From the cell containing the given text, extract its center point as (X, Y) coordinate. 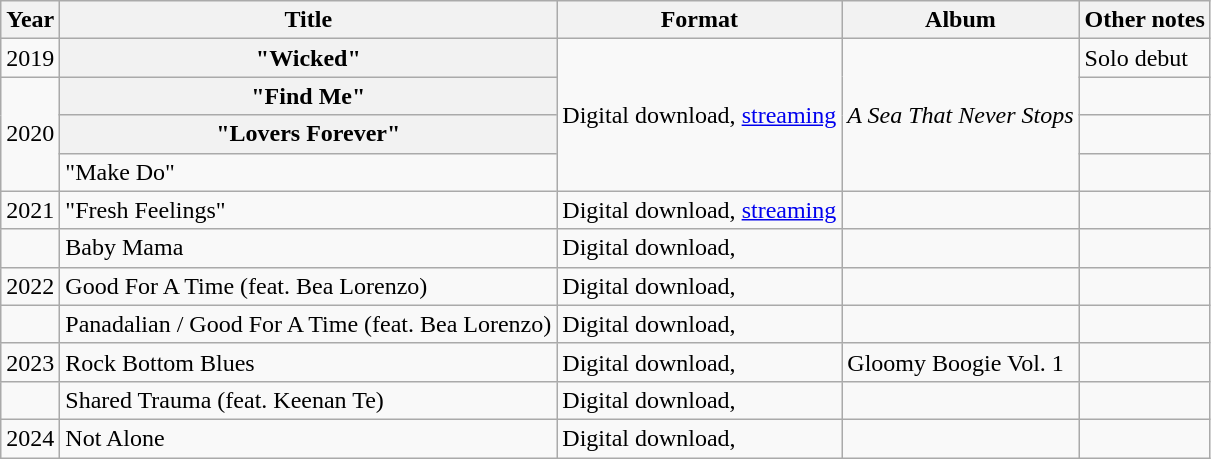
"Lovers Forever" (308, 134)
2019 (30, 58)
Good For A Time (feat. Bea Lorenzo) (308, 286)
2020 (30, 134)
Solo debut (1144, 58)
2023 (30, 362)
Panadalian / Good For A Time (feat. Bea Lorenzo) (308, 324)
Title (308, 20)
2021 (30, 210)
2022 (30, 286)
A Sea That Never Stops (960, 115)
Shared Trauma (feat. Keenan Te) (308, 400)
Not Alone (308, 438)
"Find Me" (308, 96)
2024 (30, 438)
Baby Mama (308, 248)
Year (30, 20)
Format (700, 20)
Gloomy Boogie Vol. 1 (960, 362)
"Fresh Feelings" (308, 210)
Album (960, 20)
"Make Do" (308, 172)
Rock Bottom Blues (308, 362)
"Wicked" (308, 58)
Other notes (1144, 20)
